Output the [X, Y] coordinate of the center of the cell containing the given text.  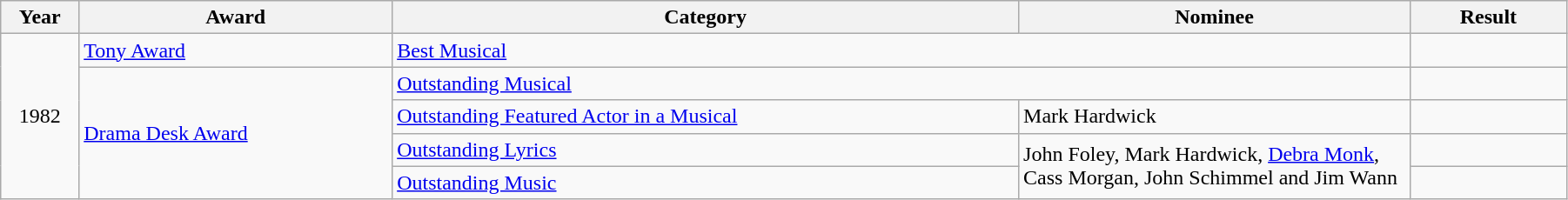
Outstanding Lyrics [706, 150]
1982 [40, 117]
Result [1488, 17]
Category [706, 17]
Drama Desk Award [236, 133]
Best Musical [901, 50]
Tony Award [236, 50]
Nominee [1215, 17]
Award [236, 17]
Outstanding Musical [901, 83]
Year [40, 17]
Outstanding Featured Actor in a Musical [706, 117]
Mark Hardwick [1215, 117]
Outstanding Music [706, 183]
John Foley, Mark Hardwick, Debra Monk, Cass Morgan, John Schimmel and Jim Wann [1215, 166]
